Scan for the cell matching the given text and deliver its (x, y) coordinate at center. 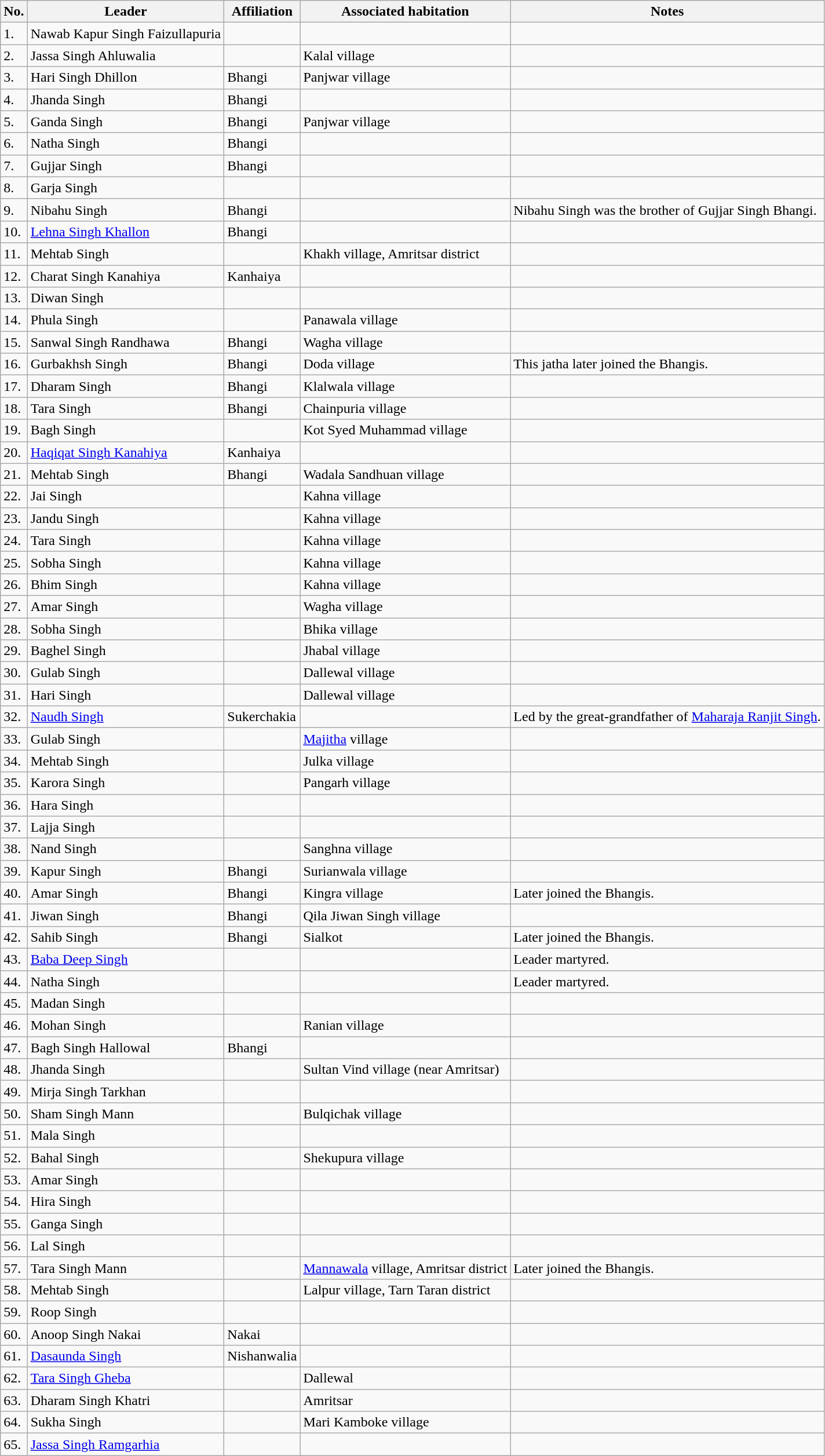
50. (14, 1114)
This jatha later joined the Bhangis. (667, 364)
Surianwala village (406, 871)
1. (14, 34)
24. (14, 540)
Wadala Sandhuan village (406, 474)
Jassa Singh Ahluwalia (126, 56)
41. (14, 915)
21. (14, 474)
Gujjar Singh (126, 166)
Chainpuria village (406, 408)
Sialkot (406, 937)
Dharam Singh (126, 386)
28. (14, 628)
20. (14, 452)
59. (14, 1312)
No. (14, 12)
Garja Singh (126, 188)
26. (14, 584)
44. (14, 982)
Hira Singh (126, 1202)
35. (14, 783)
13. (14, 298)
Lehna Singh Khallon (126, 232)
57. (14, 1268)
12. (14, 276)
Lalpur village, Tarn Taran district (406, 1290)
18. (14, 408)
Charat Singh Kanahiya (126, 276)
Sham Singh Mann (126, 1114)
65. (14, 1444)
Dallewal (406, 1378)
9. (14, 210)
61. (14, 1356)
45. (14, 1004)
Bagh Singh Hallowal (126, 1048)
Led by the great-grandfather of Maharaja Ranjit Singh. (667, 717)
34. (14, 761)
Kalal village (406, 56)
10. (14, 232)
Associated habitation (406, 12)
Shekupura village (406, 1158)
Diwan Singh (126, 298)
Affiliation (262, 12)
6. (14, 144)
Nawab Kapur Singh Faizullapuria (126, 34)
Doda village (406, 364)
Nibahu Singh was the brother of Gujjar Singh Bhangi. (667, 210)
Phula Singh (126, 320)
Nishanwalia (262, 1356)
Kot Syed Muhammad village (406, 430)
Tara Singh Gheba (126, 1378)
33. (14, 739)
37. (14, 827)
Ganga Singh (126, 1224)
Sahib Singh (126, 937)
Klalwala village (406, 386)
51. (14, 1136)
Kingra village (406, 893)
Jhabal village (406, 651)
30. (14, 673)
Baba Deep Singh (126, 959)
Qila Jiwan Singh village (406, 915)
14. (14, 320)
Pangarh village (406, 783)
Sultan Vind village (near Amritsar) (406, 1070)
Hari Singh (126, 695)
48. (14, 1070)
Julka village (406, 761)
Nakai (262, 1334)
63. (14, 1400)
36. (14, 805)
Nand Singh (126, 849)
54. (14, 1202)
17. (14, 386)
40. (14, 893)
Roop Singh (126, 1312)
Sukha Singh (126, 1422)
Mannawala village, Amritsar district (406, 1268)
7. (14, 166)
11. (14, 254)
55. (14, 1224)
22. (14, 496)
Amritsar (406, 1400)
Ganda Singh (126, 122)
Hari Singh Dhillon (126, 78)
Tara Singh Mann (126, 1268)
46. (14, 1026)
27. (14, 606)
Naudh Singh (126, 717)
8. (14, 188)
49. (14, 1092)
Bahal Singh (126, 1158)
Mirja Singh Tarkhan (126, 1092)
19. (14, 430)
Mari Kamboke village (406, 1422)
Lajja Singh (126, 827)
Bhika village (406, 628)
Sanghna village (406, 849)
Dasaunda Singh (126, 1356)
Sanwal Singh Randhawa (126, 342)
32. (14, 717)
Baghel Singh (126, 651)
Mohan Singh (126, 1026)
56. (14, 1246)
Khakh village, Amritsar district (406, 254)
Leader (126, 12)
Hara Singh (126, 805)
Bulqichak village (406, 1114)
Nibahu Singh (126, 210)
39. (14, 871)
Madan Singh (126, 1004)
58. (14, 1290)
47. (14, 1048)
Mala Singh (126, 1136)
38. (14, 849)
2. (14, 56)
31. (14, 695)
Dharam Singh Khatri (126, 1400)
25. (14, 562)
Jandu Singh (126, 518)
23. (14, 518)
64. (14, 1422)
4. (14, 100)
Jassa Singh Ramgarhia (126, 1444)
29. (14, 651)
Lal Singh (126, 1246)
15. (14, 342)
16. (14, 364)
Notes (667, 12)
Haqiqat Singh Kanahiya (126, 452)
42. (14, 937)
Ranian village (406, 1026)
60. (14, 1334)
Gurbakhsh Singh (126, 364)
Jai Singh (126, 496)
Panawala village (406, 320)
Jiwan Singh (126, 915)
62. (14, 1378)
Sukerchakia (262, 717)
Bhim Singh (126, 584)
53. (14, 1180)
3. (14, 78)
52. (14, 1158)
Kapur Singh (126, 871)
Bagh Singh (126, 430)
5. (14, 122)
Karora Singh (126, 783)
Majitha village (406, 739)
Anoop Singh Nakai (126, 1334)
43. (14, 959)
